Search for the cell housing the specified text and yield its [X, Y] center coordinate. 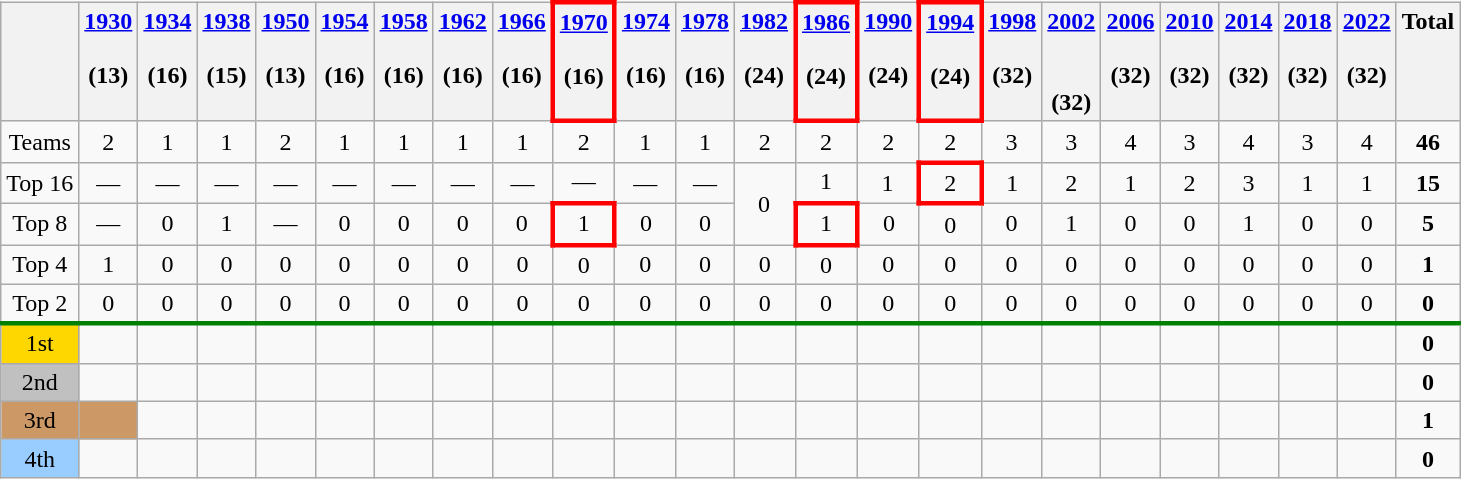
2nd [40, 382]
2018 (32) [1308, 62]
1998 (32) [1012, 62]
1962 (16) [462, 62]
1938 (15) [226, 62]
Top 8 [40, 224]
4th [40, 458]
1974 (16) [646, 62]
1930 (13) [108, 62]
1st [40, 344]
1958 (16) [404, 62]
2022 (32) [1366, 62]
1934 (16) [168, 62]
2010 (32) [1190, 62]
2002 (32) [1072, 62]
1950 (13) [286, 62]
1990 (24) [888, 62]
2014 (32) [1248, 62]
Top 16 [40, 182]
2006 (32) [1130, 62]
1978 (16) [704, 62]
1994 (24) [950, 62]
1966 (16) [522, 62]
15 [1428, 182]
5 [1428, 224]
1982 (24) [764, 62]
Total [1428, 62]
1970 (16) [584, 62]
Top 2 [40, 304]
Teams [40, 142]
1954 (16) [344, 62]
46 [1428, 142]
3rd [40, 420]
Top 4 [40, 264]
1986 (24) [826, 62]
